Return [x, y] of the center of cell containing provided text 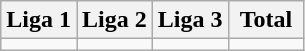
Total [266, 20]
Liga 3 [190, 20]
Liga 1 [39, 20]
Liga 2 [114, 20]
